Locate the cell with the specified text and output its (x, y) center coordinate. 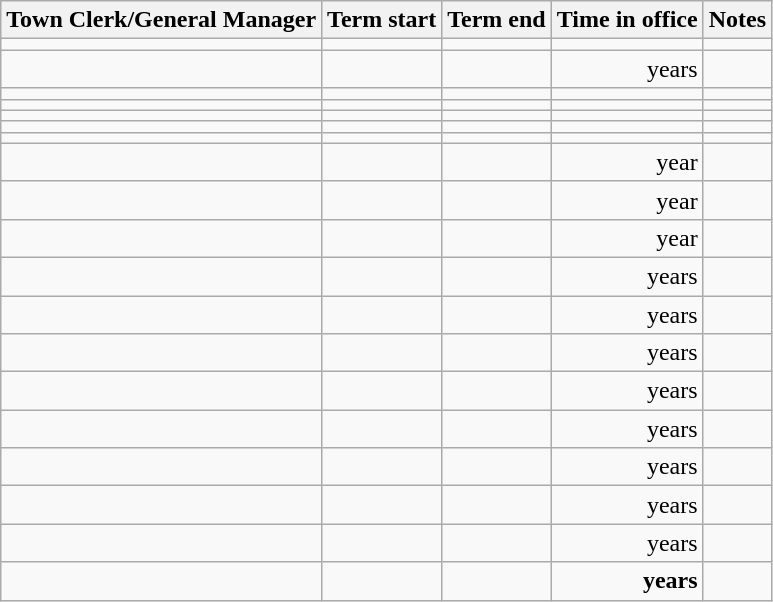
Time in office (627, 20)
Term end (497, 20)
Notes (737, 20)
Town Clerk/General Manager (162, 20)
Term start (382, 20)
